Detect which cell encompasses the target text, then output its [X, Y] center coordinate. 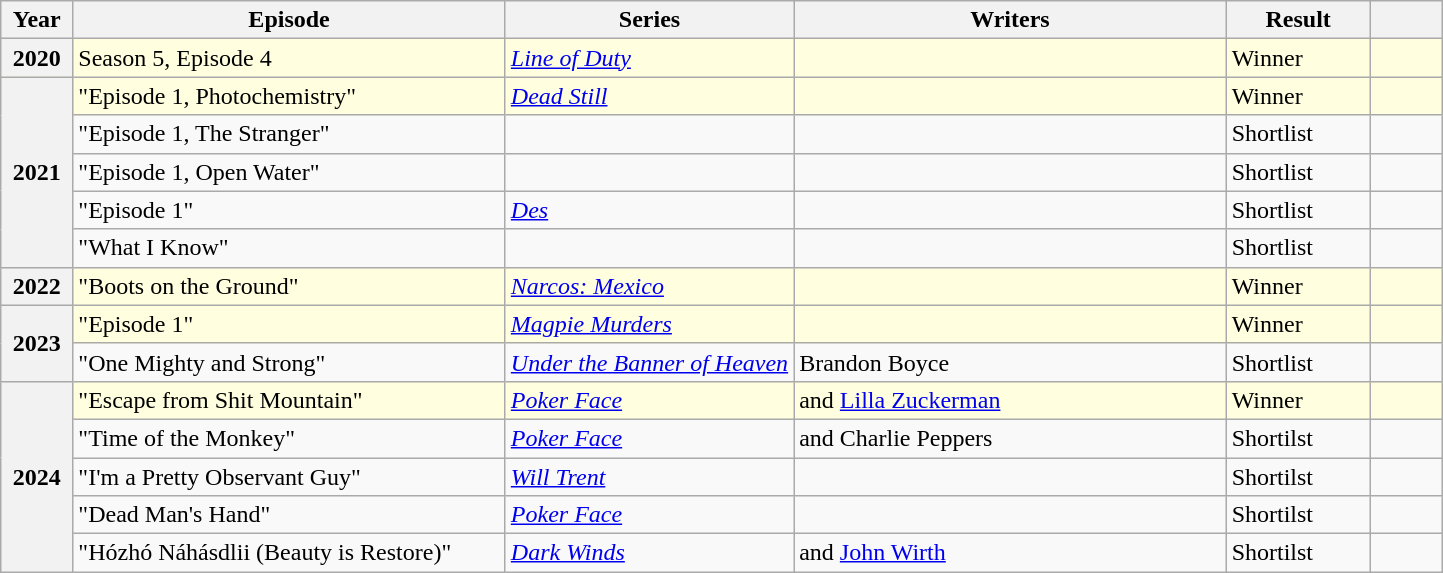
and John Wirth [1010, 553]
Dead Still [649, 96]
Year [37, 20]
2020 [37, 58]
Magpie Murders [649, 324]
"One Mighty and Strong" [289, 362]
2021 [37, 172]
Will Trent [649, 477]
Writers [1010, 20]
Series [649, 20]
Dark Winds [649, 553]
and Charlie Peppers [1010, 438]
2023 [37, 343]
Under the Banner of Heaven [649, 362]
Season 5, Episode 4 [289, 58]
"Hózhó Náhásdlii (Beauty is Restore)" [289, 553]
Brandon Boyce [1010, 362]
"Escape from Shit Mountain" [289, 400]
Des [649, 210]
Result [1298, 20]
and Lilla Zuckerman [1010, 400]
"I'm a Pretty Observant Guy" [289, 477]
"Time of the Monkey" [289, 438]
"Boots on the Ground" [289, 286]
"Episode 1, Photochemistry" [289, 96]
"What I Know" [289, 248]
"Episode 1, The Stranger" [289, 134]
"Dead Man's Hand" [289, 515]
Narcos: Mexico [649, 286]
2022 [37, 286]
2024 [37, 476]
"Episode 1, Open Water" [289, 172]
Line of Duty [649, 58]
Episode [289, 20]
